Locate the cell with the specified text and output its (X, Y) center coordinate. 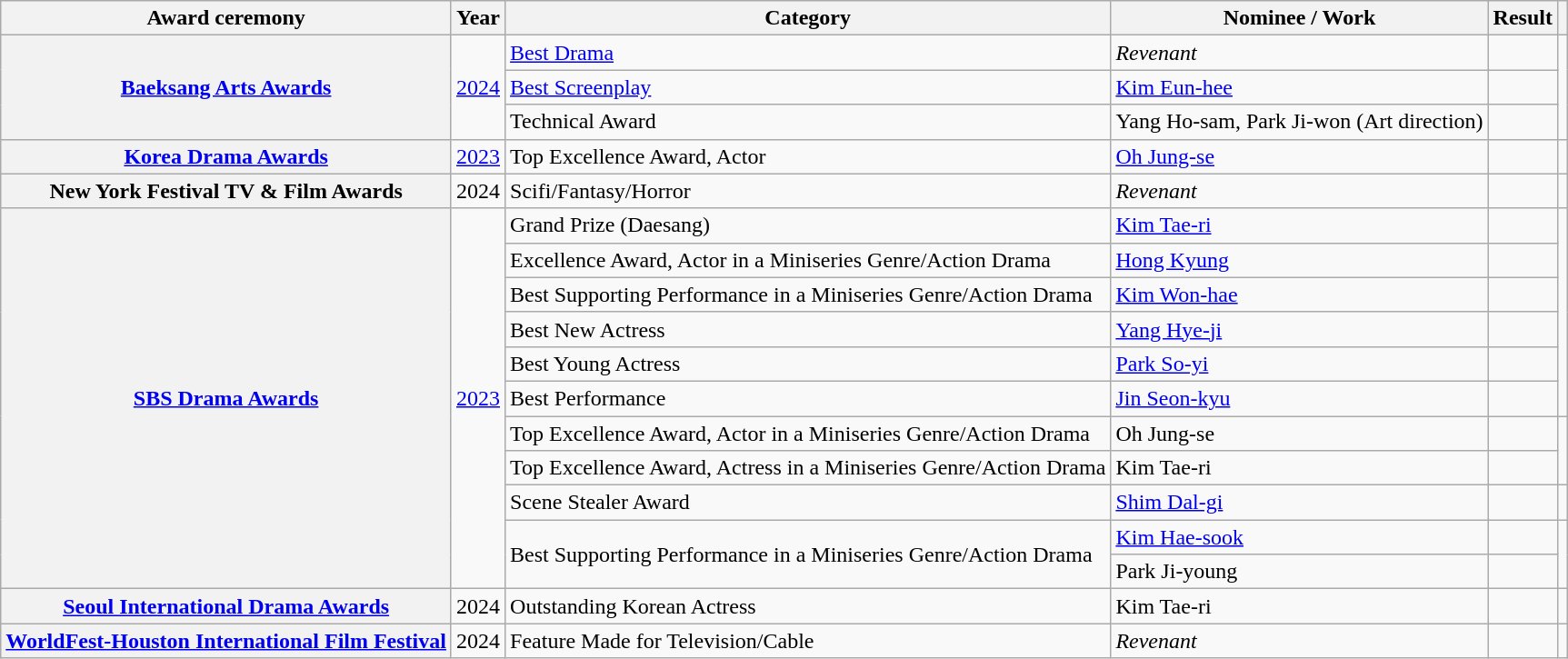
Best Screenplay (808, 87)
Korea Drama Awards (226, 156)
Top Excellence Award, Actor in a Miniseries Genre/Action Drama (808, 434)
Nominee / Work (1300, 18)
Park So-yi (1300, 364)
Scifi/Fantasy/Horror (808, 191)
Yang Hye-ji (1300, 329)
Result (1523, 18)
Top Excellence Award, Actress in a Miniseries Genre/Action Drama (808, 468)
Category (808, 18)
Park Ji-young (1300, 572)
Kim Won-hae (1300, 295)
Kim Eun-hee (1300, 87)
SBS Drama Awards (226, 398)
Best Young Actress (808, 364)
Seoul International Drama Awards (226, 606)
Best Performance (808, 398)
Yang Ho-sam, Park Ji-won (Art direction) (1300, 122)
Year (478, 18)
Scene Stealer Award (808, 503)
Best New Actress (808, 329)
Technical Award (808, 122)
Best Drama (808, 53)
WorldFest-Houston International Film Festival (226, 641)
Hong Kyung (1300, 260)
New York Festival TV & Film Awards (226, 191)
Jin Seon-kyu (1300, 398)
Excellence Award, Actor in a Miniseries Genre/Action Drama (808, 260)
Top Excellence Award, Actor (808, 156)
Grand Prize (Daesang) (808, 225)
Baeksang Arts Awards (226, 87)
Shim Dal-gi (1300, 503)
Feature Made for Television/Cable (808, 641)
Outstanding Korean Actress (808, 606)
Kim Hae-sook (1300, 537)
Award ceremony (226, 18)
